Scan for the cell matching the given text and deliver its [X, Y] coordinate at center. 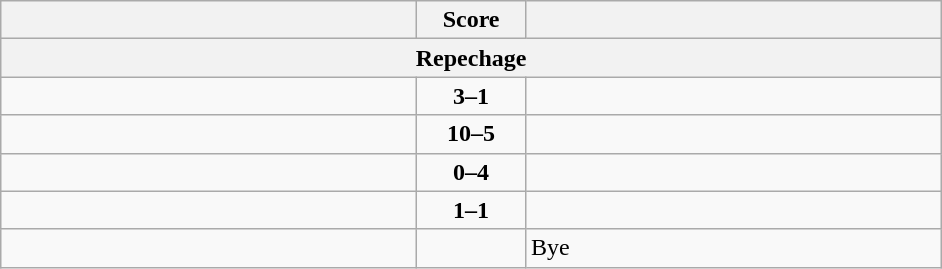
3–1 [472, 96]
Score [472, 20]
1–1 [472, 210]
0–4 [472, 172]
Repechage [472, 58]
Bye [733, 248]
10–5 [472, 134]
